Provide the (X, Y) coordinate of the cell's center where the given text is located.  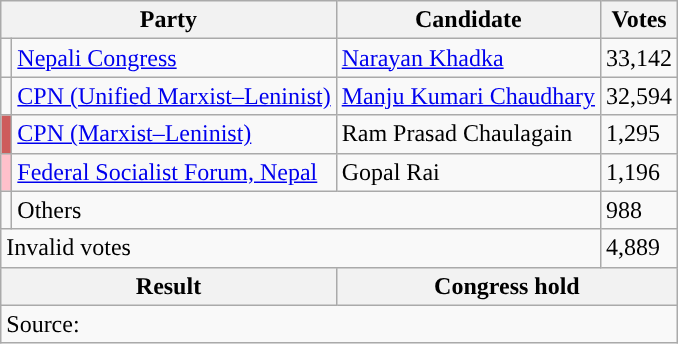
Votes (640, 20)
Result (168, 286)
1,295 (640, 134)
Invalid votes (301, 248)
CPN (Marxist–Leninist) (174, 134)
988 (640, 210)
Nepali Congress (174, 58)
1,196 (640, 172)
Party (168, 20)
Candidate (468, 20)
Congress hold (506, 286)
Ram Prasad Chaulagain (468, 134)
33,142 (640, 58)
Gopal Rai (468, 172)
CPN (Unified Marxist–Leninist) (174, 96)
Others (306, 210)
Source: (340, 324)
32,594 (640, 96)
Federal Socialist Forum, Nepal (174, 172)
Narayan Khadka (468, 58)
Manju Kumari Chaudhary (468, 96)
4,889 (640, 248)
